For the text-containing cell, return its midpoint in [X, Y] coordinate format. 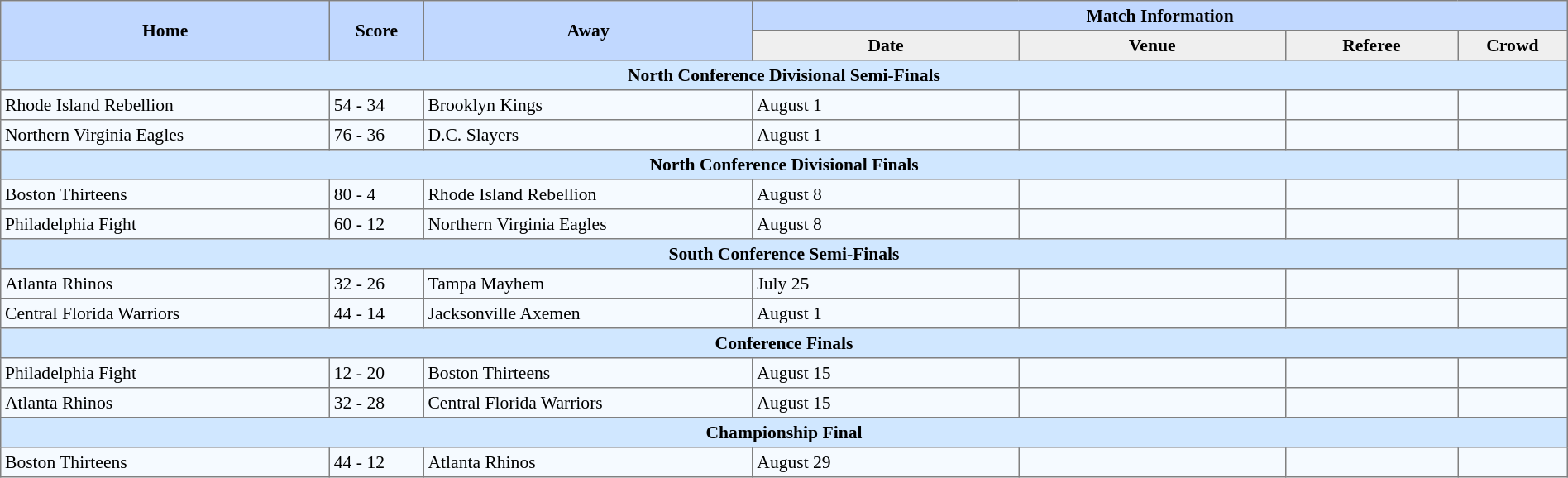
Date [886, 45]
Jacksonville Axemen [588, 313]
76 - 36 [377, 135]
Crowd [1513, 45]
August 29 [886, 462]
D.C. Slayers [588, 135]
Championship Final [784, 433]
12 - 20 [377, 373]
32 - 28 [377, 403]
Referee [1371, 45]
Tampa Mayhem [588, 284]
Conference Finals [784, 343]
32 - 26 [377, 284]
South Conference Semi-Finals [784, 254]
44 - 12 [377, 462]
Venue [1152, 45]
44 - 14 [377, 313]
Match Information [1159, 16]
80 - 4 [377, 194]
Away [588, 31]
54 - 34 [377, 105]
North Conference Divisional Finals [784, 165]
Home [165, 31]
Score [377, 31]
Brooklyn Kings [588, 105]
July 25 [886, 284]
60 - 12 [377, 224]
North Conference Divisional Semi-Finals [784, 75]
